Determine the (x, y) coordinate at the center of the cell enclosing the given text.  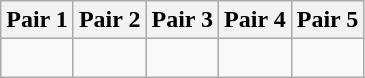
Pair 4 (256, 20)
Pair 1 (38, 20)
Pair 2 (110, 20)
Pair 5 (328, 20)
Pair 3 (182, 20)
